Identify which cell holds the provided text, then report its [x, y] central coordinate. 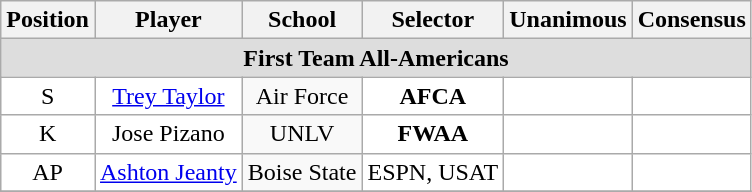
Position [48, 20]
FWAA [433, 134]
Boise State [302, 172]
ESPN, USAT [433, 172]
Unanimous [568, 20]
Jose Pizano [168, 134]
Selector [433, 20]
Ashton Jeanty [168, 172]
AP [48, 172]
UNLV [302, 134]
S [48, 96]
First Team All-Americans [376, 58]
K [48, 134]
AFCA [433, 96]
Air Force [302, 96]
School [302, 20]
Consensus [692, 20]
Player [168, 20]
Trey Taylor [168, 96]
